Return the [x, y] coordinate for the center point of the cell that contains the specified text.  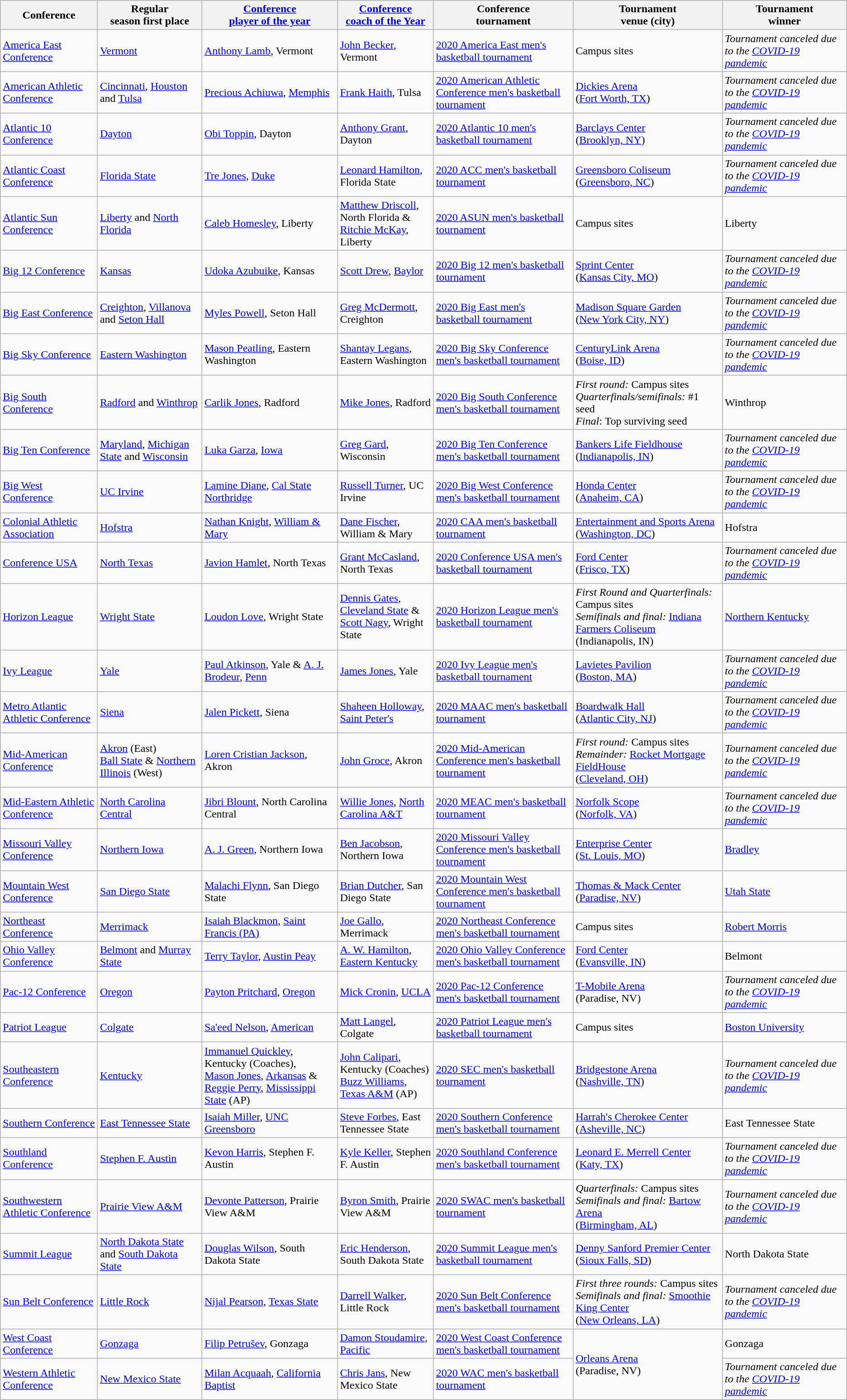
Isaiah Miller, UNC Greensboro [270, 1123]
Cincinnati, Houston and Tulsa [149, 92]
Payton Pritchard, Oregon [270, 992]
Shaheen Holloway, Saint Peter's [385, 712]
2020 CAA men's basketball tournament [503, 527]
Grant McCasland, North Texas [385, 563]
2020 Conference USA men's basketball tournament [503, 563]
Chris Jans, New Mexico State [385, 1379]
Dennis Gates, Cleveland State &Scott Nagy, Wright State [385, 617]
Obi Toppin, Dayton [270, 134]
Tournament winner [785, 15]
Oregon [149, 992]
Regular season first place [149, 15]
2020 American Athletic Conference men's basketball tournament [503, 92]
North Dakota State [785, 1254]
Northeast Conference [49, 927]
Mountain West Conference [49, 891]
Frank Haith, Tulsa [385, 92]
Conference tournament [503, 15]
First round: Campus sitesQuarterfinals/semifinals: #1 seedFinal: Top surviving seed [648, 402]
2020 Southland Conference men's basketball tournament [503, 1158]
Sun Belt Conference [49, 1302]
Damon Stoudamire, Pacific [385, 1343]
New Mexico State [149, 1379]
Western Athletic Conference [49, 1379]
2020 Big Sky Conference men's basketball tournament [503, 354]
Devonte Patterson, Prairie View A&M [270, 1207]
Precious Achiuwa, Memphis [270, 92]
Atlantic 10 Conference [49, 134]
Kyle Keller, Stephen F. Austin [385, 1158]
Northern Kentucky [785, 617]
James Jones, Yale [385, 671]
Liberty [785, 224]
2020 Missouri Valley Conference men's basketball tournament [503, 850]
2020 Atlantic 10 men's basketball tournament [503, 134]
Myles Powell, Seton Hall [270, 313]
Lavietes Pavilion(Boston, MA) [648, 671]
Paul Atkinson, Yale & A. J. Brodeur, Penn [270, 671]
Darrell Walker, Little Rock [385, 1302]
2020 ACC men's basketball tournament [503, 176]
Sa'eed Nelson, American [270, 1027]
Willie Jones, North Carolina A&T [385, 808]
Southwestern Athletic Conference [49, 1207]
A. J. Green, Northern Iowa [270, 850]
Matt Langel, Colgate [385, 1027]
North Texas [149, 563]
2020 SWAC men's basketball tournament [503, 1207]
2020 Horizon League men's basketball tournament [503, 617]
2020 Pac-12 Conference men's basketball tournament [503, 992]
Kansas [149, 271]
Caleb Homesley, Liberty [270, 224]
Conference USA [49, 563]
Madison Square Garden(New York City, NY) [648, 313]
Honda Center(Anaheim, CA) [648, 492]
2020 Big East men's basketball tournament [503, 313]
2020 Patriot League men's basketball tournament [503, 1027]
Southeastern Conference [49, 1075]
Mason Peatling, Eastern Washington [270, 354]
Siena [149, 712]
Patriot League [49, 1027]
Anthony Grant, Dayton [385, 134]
North Dakota State and South Dakota State [149, 1254]
Greg McDermott, Creighton [385, 313]
Winthrop [785, 402]
Milan Acquaah, California Baptist [270, 1379]
Harrah's Cherokee Center(Asheville, NC) [648, 1123]
Anthony Lamb, Vermont [270, 51]
Akron (East) Ball State & Northern Illinois (West) [149, 760]
Kentucky [149, 1075]
Isaiah Blackmon, Saint Francis (PA) [270, 927]
2020 Summit League men's basketball tournament [503, 1254]
Tournament venue (city) [648, 15]
First three rounds: Campus sitesSemifinals and final: Smoothie King Center(New Orleans, LA) [648, 1302]
2020 America East men's basketball tournament [503, 51]
Pac-12 Conference [49, 992]
Carlik Jones, Radford [270, 402]
Barclays Center(Brooklyn, NY) [648, 134]
Nijal Pearson, Texas State [270, 1302]
Dayton [149, 134]
Big Ten Conference [49, 450]
2020 West Coast Conference men's basketball tournament [503, 1343]
Southern Conference [49, 1123]
Radford and Winthrop [149, 402]
CenturyLink Arena(Boise, ID) [648, 354]
2020 MAAC men's basketball tournament [503, 712]
John Calipari, Kentucky (Coaches)Buzz Williams, Texas A&M (AP) [385, 1075]
Russell Turner, UC Irvine [385, 492]
Conference coach of the Year [385, 15]
2020 Southern Conference men's basketball tournament [503, 1123]
Dickies Arena(Fort Worth, TX) [648, 92]
Merrimack [149, 927]
Creighton, Villanova and Seton Hall [149, 313]
Atlantic Sun Conference [49, 224]
Joe Gallo, Merrimack [385, 927]
Big East Conference [49, 313]
Quarterfinals: Campus sitesSemifinals and final: Bartow Arena(Birmingham, AL) [648, 1207]
A. W. Hamilton, Eastern Kentucky [385, 956]
2020 WAC men's basketball tournament [503, 1379]
First round: Campus sitesRemainder: Rocket Mortgage FieldHouse(Cleveland, OH) [648, 760]
Ford Center(Frisco, TX) [648, 563]
Big Sky Conference [49, 354]
Conference [49, 15]
Sprint Center(Kansas City, MO) [648, 271]
Kevon Harris, Stephen F. Austin [270, 1158]
2020 Big 12 men's basketball tournament [503, 271]
2020 SEC men's basketball tournament [503, 1075]
Luka Garza, Iowa [270, 450]
Dane Fischer, William & Mary [385, 527]
Scott Drew, Baylor [385, 271]
Eric Henderson, South Dakota State [385, 1254]
Terry Taylor, Austin Peay [270, 956]
2020 Ohio Valley Conference men's basketball tournament [503, 956]
Ford Center(Evansville, IN) [648, 956]
2020 Ivy League men's basketball tournament [503, 671]
John Becker, Vermont [385, 51]
Big West Conference [49, 492]
Stephen F. Austin [149, 1158]
Udoka Azubuike, Kansas [270, 271]
Vermont [149, 51]
Metro Atlantic Athletic Conference [49, 712]
Colonial Athletic Association [49, 527]
Malachi Flynn, San Diego State [270, 891]
Filip Petrušev, Gonzaga [270, 1343]
Loren Cristian Jackson, Akron [270, 760]
Horizon League [49, 617]
Missouri Valley Conference [49, 850]
Maryland, Michigan State and Wisconsin [149, 450]
Entertainment and Sports Arena(Washington, DC) [648, 527]
Wright State [149, 617]
Belmont and Murray State [149, 956]
UC Irvine [149, 492]
Jalen Pickett, Siena [270, 712]
Belmont [785, 956]
Mid-American Conference [49, 760]
T-Mobile Arena(Paradise, NV) [648, 992]
Eastern Washington [149, 354]
Ben Jacobson, Northern Iowa [385, 850]
Florida State [149, 176]
Utah State [785, 891]
2020 ASUN men's basketball tournament [503, 224]
Greg Gard, Wisconsin [385, 450]
Liberty and North Florida [149, 224]
Matthew Driscoll, North Florida &Ritchie McKay, Liberty [385, 224]
Byron Smith, Prairie View A&M [385, 1207]
Conference player of the year [270, 15]
American Athletic Conference [49, 92]
Tre Jones, Duke [270, 176]
Orleans Arena(Paradise, NV) [648, 1364]
San Diego State [149, 891]
Norfolk Scope(Norfolk, VA) [648, 808]
Steve Forbes, East Tennessee State [385, 1123]
Loudon Love, Wright State [270, 617]
Colgate [149, 1027]
Thomas & Mack Center(Paradise, NV) [648, 891]
Little Rock [149, 1302]
John Groce, Akron [385, 760]
2020 Big South Conference men's basketball tournament [503, 402]
Jibri Blount, North Carolina Central [270, 808]
2020 Big Ten Conference men's basketball tournament [503, 450]
Bankers Life Fieldhouse(Indianapolis, IN) [648, 450]
Yale [149, 671]
Leonard Hamilton, Florida State [385, 176]
Prairie View A&M [149, 1207]
Denny Sanford Premier Center(Sioux Falls, SD) [648, 1254]
Southland Conference [49, 1158]
Bridgestone Arena(Nashville, TN) [648, 1075]
Brian Dutcher, San Diego State [385, 891]
2020 Mid-American Conference men's basketball tournament [503, 760]
First Round and Quarterfinals: Campus sitesSemifinals and final: Indiana Farmers Coliseum(Indianapolis, IN) [648, 617]
North Carolina Central [149, 808]
2020 MEAC men's basketball tournament [503, 808]
Big South Conference [49, 402]
Nathan Knight, William & Mary [270, 527]
Mick Cronin, UCLA [385, 992]
Robert Morris [785, 927]
Bradley [785, 850]
Enterprise Center(St. Louis, MO) [648, 850]
Atlantic Coast Conference [49, 176]
Ivy League [49, 671]
Ohio Valley Conference [49, 956]
Leonard E. Merrell Center(Katy, TX) [648, 1158]
America East Conference [49, 51]
2020 Mountain West Conference men's basketball tournament [503, 891]
Immanuel Quickley, Kentucky (Coaches),Mason Jones, Arkansas & Reggie Perry, Mississippi State (AP) [270, 1075]
Lamine Diane, Cal State Northridge [270, 492]
Shantay Legans, Eastern Washington [385, 354]
Boardwalk Hall(Atlantic City, NJ) [648, 712]
Summit League [49, 1254]
Mike Jones, Radford [385, 402]
Boston University [785, 1027]
Big 12 Conference [49, 271]
West Coast Conference [49, 1343]
Greensboro Coliseum(Greensboro, NC) [648, 176]
Javion Hamlet, North Texas [270, 563]
2020 Sun Belt Conference men's basketball tournament [503, 1302]
Douglas Wilson, South Dakota State [270, 1254]
Northern Iowa [149, 850]
2020 Northeast Conference men's basketball tournament [503, 927]
Mid-Eastern Athletic Conference [49, 808]
2020 Big West Conference men's basketball tournament [503, 492]
